Output the [X, Y] coordinate of the center of the cell containing the given text.  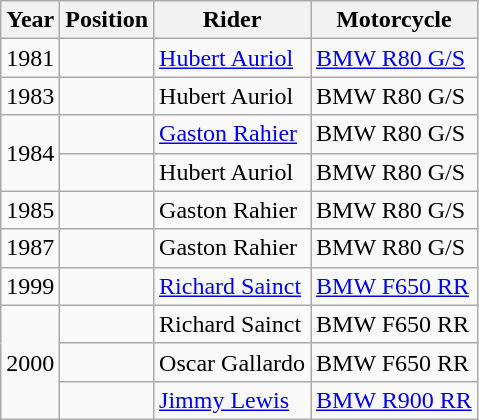
Rider [232, 20]
1981 [30, 58]
Year [30, 20]
1983 [30, 96]
Position [107, 20]
1999 [30, 286]
2000 [30, 362]
Oscar Gallardo [232, 362]
Jimmy Lewis [232, 400]
Motorcycle [394, 20]
1987 [30, 248]
BMW R900 RR [394, 400]
1985 [30, 210]
1984 [30, 153]
